Locate the cell with the specified text and output its (X, Y) center coordinate. 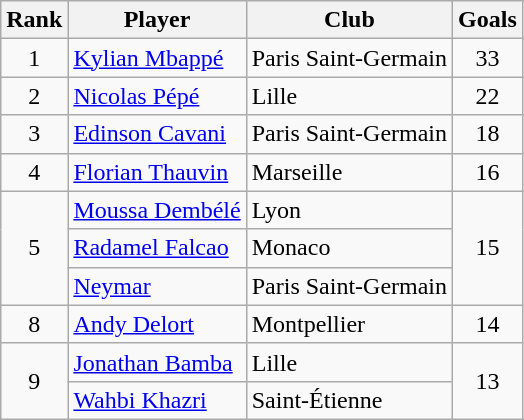
4 (34, 172)
Wahbi Khazri (157, 400)
Lyon (349, 210)
Club (349, 20)
Marseille (349, 172)
8 (34, 324)
Goals (488, 20)
3 (34, 134)
16 (488, 172)
18 (488, 134)
13 (488, 381)
Player (157, 20)
Saint-Étienne (349, 400)
Edinson Cavani (157, 134)
1 (34, 58)
Neymar (157, 286)
15 (488, 248)
Rank (34, 20)
Andy Delort (157, 324)
Radamel Falcao (157, 248)
33 (488, 58)
22 (488, 96)
14 (488, 324)
Montpellier (349, 324)
5 (34, 248)
Moussa Dembélé (157, 210)
Kylian Mbappé (157, 58)
Jonathan Bamba (157, 362)
9 (34, 381)
2 (34, 96)
Monaco (349, 248)
Nicolas Pépé (157, 96)
Florian Thauvin (157, 172)
